Locate the cell with the specified text and output its (x, y) center coordinate. 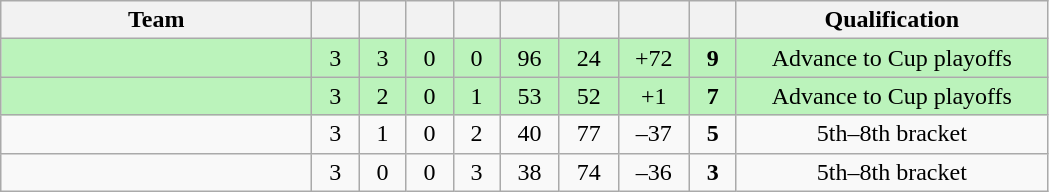
+1 (654, 96)
9 (712, 58)
Qualification (892, 20)
Team (156, 20)
–36 (654, 172)
77 (588, 134)
+72 (654, 58)
5 (712, 134)
74 (588, 172)
40 (530, 134)
52 (588, 96)
53 (530, 96)
7 (712, 96)
–37 (654, 134)
96 (530, 58)
38 (530, 172)
24 (588, 58)
